Determine the (x, y) coordinate at the center of the cell enclosing the given text.  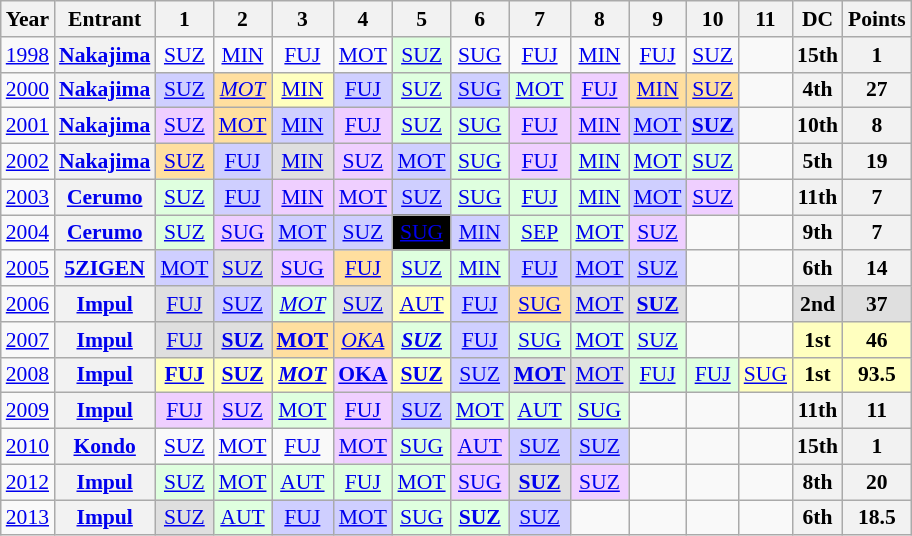
SEP (540, 233)
46 (877, 340)
2010 (28, 447)
2003 (28, 197)
20 (877, 482)
Kondo (104, 447)
14 (877, 269)
9th (818, 233)
10th (818, 126)
3 (303, 19)
2013 (28, 518)
19 (877, 162)
10 (713, 19)
2012 (28, 482)
Entrant (104, 19)
37 (877, 304)
4 (362, 19)
Points (877, 19)
2001 (28, 126)
2009 (28, 411)
27 (877, 90)
6 (480, 19)
4th (818, 90)
Year (28, 19)
2005 (28, 269)
1998 (28, 55)
5th (818, 162)
2004 (28, 233)
2002 (28, 162)
DC (818, 19)
2000 (28, 90)
9 (657, 19)
2 (242, 19)
2006 (28, 304)
93.5 (877, 375)
2007 (28, 340)
18.5 (877, 518)
2008 (28, 375)
5ZIGEN (104, 269)
2nd (818, 304)
8th (818, 482)
5 (422, 19)
